For the text-containing cell, return its midpoint in [x, y] coordinate format. 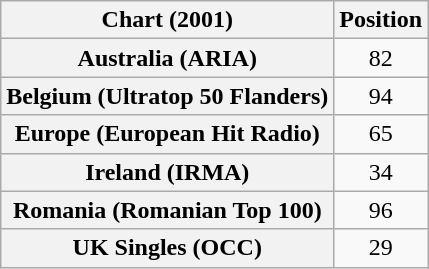
UK Singles (OCC) [168, 248]
Chart (2001) [168, 20]
82 [381, 58]
Ireland (IRMA) [168, 172]
65 [381, 134]
Romania (Romanian Top 100) [168, 210]
96 [381, 210]
Position [381, 20]
Europe (European Hit Radio) [168, 134]
34 [381, 172]
29 [381, 248]
Australia (ARIA) [168, 58]
Belgium (Ultratop 50 Flanders) [168, 96]
94 [381, 96]
